Find where the given text appears and provide that cell's center as (x, y) coordinate. 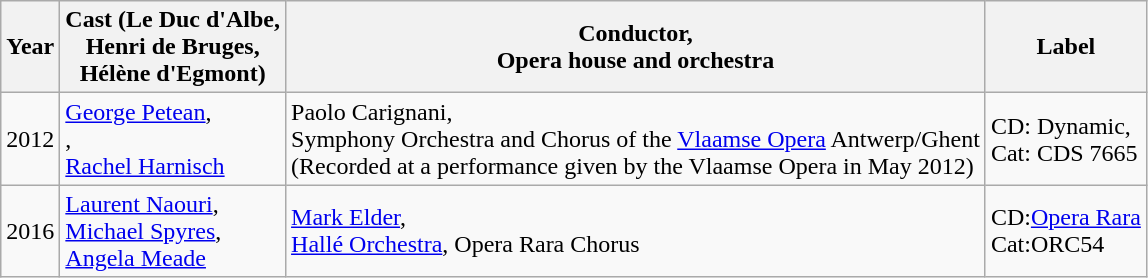
CD:Opera RaraCat:ORC54 (1066, 231)
Conductor,Opera house and orchestra (636, 47)
CD: Dynamic,Cat: CDS 7665 (1066, 139)
2012 (30, 139)
Mark Elder, Hallé Orchestra, Opera Rara Chorus (636, 231)
Cast (Le Duc d'Albe,Henri de Bruges,Hélène d'Egmont) (173, 47)
Laurent Naouri,Michael Spyres, Angela Meade (173, 231)
Year (30, 47)
2016 (30, 231)
Label (1066, 47)
George Petean,,Rachel Harnisch (173, 139)
Paolo Carignani,Symphony Orchestra and Chorus of the Vlaamse Opera Antwerp/Ghent(Recorded at a performance given by the Vlaamse Opera in May 2012) (636, 139)
